Detect which cell encompasses the target text, then output its [X, Y] center coordinate. 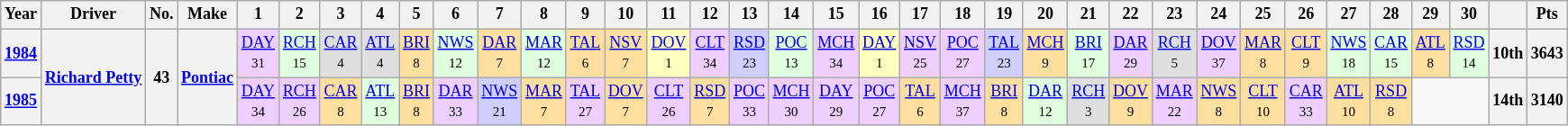
BRI17 [1089, 53]
5 [416, 14]
1985 [22, 102]
10 [626, 14]
Year [22, 14]
TAL27 [585, 102]
10th [1509, 53]
DOV37 [1218, 53]
3643 [1548, 53]
RSD7 [710, 102]
NSV25 [921, 53]
MAR22 [1174, 102]
NWS12 [456, 53]
3140 [1548, 102]
CAR8 [341, 102]
ATL8 [1430, 53]
MAR12 [544, 53]
23 [1174, 14]
RSD8 [1391, 102]
DAY34 [258, 102]
CLT34 [710, 53]
NWS21 [499, 102]
Pontiac [207, 77]
20 [1045, 14]
11 [669, 14]
NSV7 [626, 53]
RCH15 [299, 53]
RSD23 [750, 53]
14th [1509, 102]
NWS18 [1348, 53]
21 [1089, 14]
CLT10 [1263, 102]
RCH26 [299, 102]
7 [499, 14]
6 [456, 14]
TAL23 [1004, 53]
POC33 [750, 102]
CAR15 [1391, 53]
1 [258, 14]
CAR4 [341, 53]
26 [1306, 14]
Driver [93, 14]
12 [710, 14]
17 [921, 14]
3 [341, 14]
14 [791, 14]
4 [380, 14]
DOV1 [669, 53]
DOV7 [626, 102]
28 [1391, 14]
13 [750, 14]
DAY29 [836, 102]
15 [836, 14]
Pts [1548, 14]
DAR33 [456, 102]
1984 [22, 53]
RCH5 [1174, 53]
Make [207, 14]
CAR33 [1306, 102]
29 [1430, 14]
25 [1263, 14]
RCH3 [1089, 102]
MCH9 [1045, 53]
MCH34 [836, 53]
ATL10 [1348, 102]
2 [299, 14]
MCH30 [791, 102]
MCH37 [962, 102]
9 [585, 14]
RSD14 [1469, 53]
CLT26 [669, 102]
43 [162, 77]
DAR7 [499, 53]
8 [544, 14]
18 [962, 14]
MAR8 [1263, 53]
16 [880, 14]
MAR7 [544, 102]
22 [1131, 14]
24 [1218, 14]
ATL13 [380, 102]
19 [1004, 14]
ATL4 [380, 53]
DAR29 [1131, 53]
DAY31 [258, 53]
NWS8 [1218, 102]
POC13 [791, 53]
CLT9 [1306, 53]
DAR12 [1045, 102]
30 [1469, 14]
Richard Petty [93, 77]
No. [162, 14]
DOV9 [1131, 102]
27 [1348, 14]
DAY1 [880, 53]
